Detect which cell encompasses the target text, then output its (x, y) center coordinate. 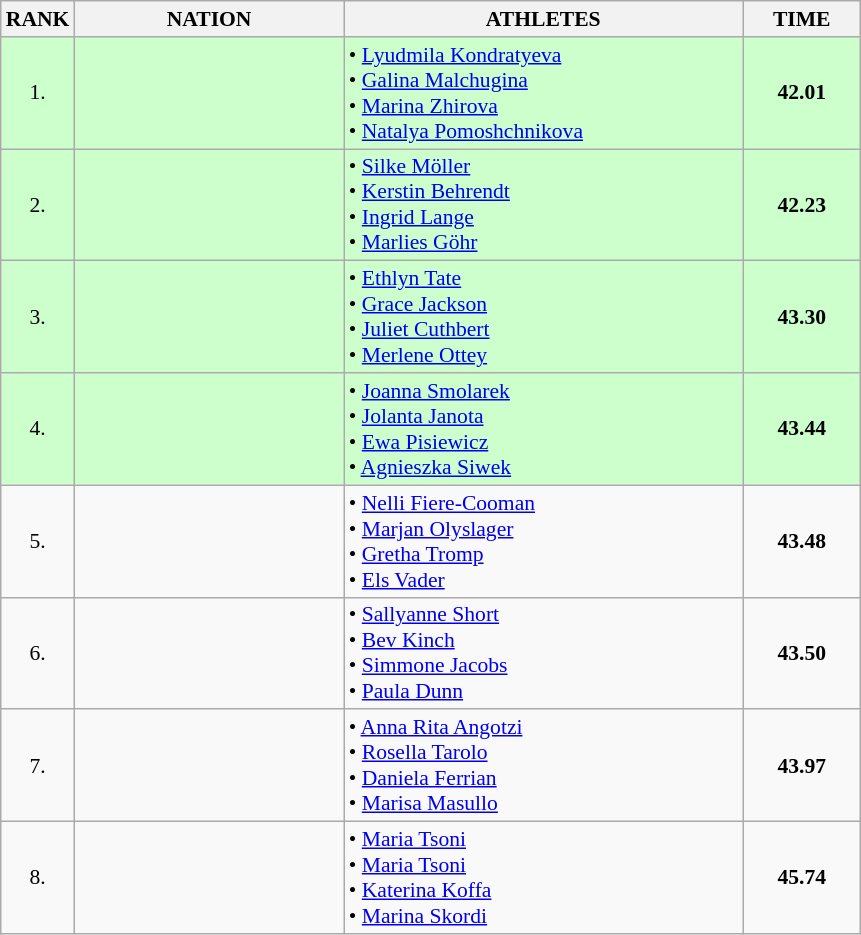
• Silke Möller• Kerstin Behrendt• Ingrid Lange• Marlies Göhr (544, 205)
• Nelli Fiere-Cooman• Marjan Olyslager• Gretha Tromp• Els Vader (544, 541)
43.30 (802, 317)
43.48 (802, 541)
4. (38, 429)
42.23 (802, 205)
5. (38, 541)
TIME (802, 19)
• Ethlyn Tate• Grace Jackson• Juliet Cuthbert• Merlene Ottey (544, 317)
ATHLETES (544, 19)
3. (38, 317)
NATION (208, 19)
6. (38, 653)
2. (38, 205)
• Maria Tsoni• Maria Tsoni• Katerina Koffa• Marina Skordi (544, 878)
43.44 (802, 429)
42.01 (802, 93)
RANK (38, 19)
43.50 (802, 653)
• Anna Rita Angotzi• Rosella Tarolo• Daniela Ferrian• Marisa Masullo (544, 766)
1. (38, 93)
• Joanna Smolarek• Jolanta Janota• Ewa Pisiewicz• Agnieszka Siwek (544, 429)
7. (38, 766)
• Lyudmila Kondratyeva• Galina Malchugina• Marina Zhirova• Natalya Pomoshchnikova (544, 93)
43.97 (802, 766)
45.74 (802, 878)
8. (38, 878)
• Sallyanne Short• Bev Kinch• Simmone Jacobs• Paula Dunn (544, 653)
